Find where the given text appears and provide that cell's center as [x, y] coordinate. 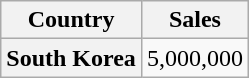
Sales [194, 20]
5,000,000 [194, 58]
South Korea [72, 58]
Country [72, 20]
